Scan for the cell matching the given text and deliver its [x, y] coordinate at center. 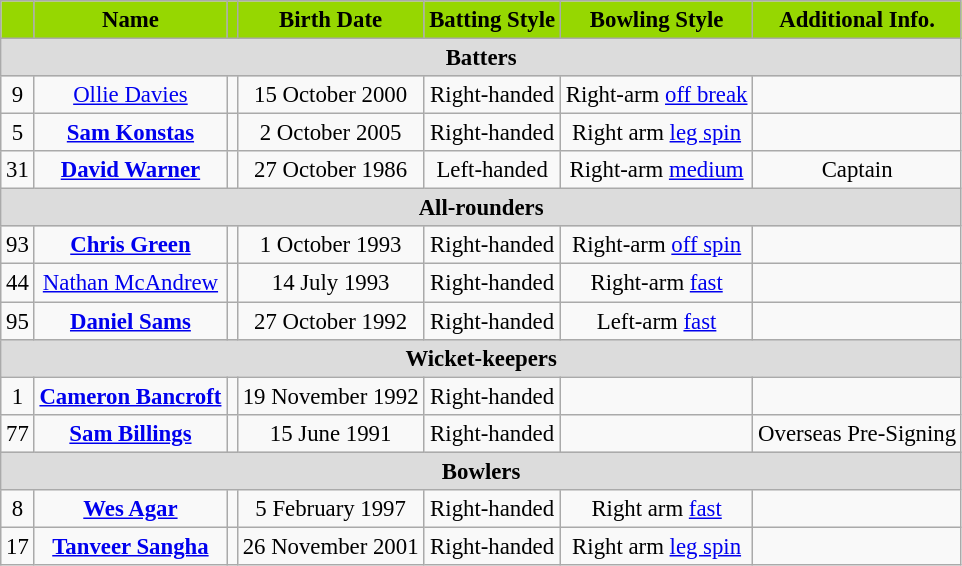
Name [130, 20]
95 [18, 321]
27 October 1992 [330, 321]
1 [18, 396]
77 [18, 433]
Nathan McAndrew [130, 283]
Overseas Pre-Signing [858, 433]
Captain [858, 170]
1 October 1993 [330, 245]
44 [18, 283]
Cameron Bancroft [130, 396]
Left-handed [492, 170]
Right-arm off break [656, 95]
9 [18, 95]
Right-arm medium [656, 170]
15 October 2000 [330, 95]
Daniel Sams [130, 321]
Right-arm fast [656, 283]
Birth Date [330, 20]
Additional Info. [858, 20]
Right-arm off spin [656, 245]
Ollie Davies [130, 95]
2 October 2005 [330, 133]
19 November 1992 [330, 396]
15 June 1991 [330, 433]
All-rounders [482, 208]
8 [18, 509]
Tanveer Sangha [130, 546]
Sam Billings [130, 433]
Batters [482, 58]
Bowling Style [656, 20]
5 February 1997 [330, 509]
Batting Style [492, 20]
17 [18, 546]
93 [18, 245]
Sam Konstas [130, 133]
Chris Green [130, 245]
31 [18, 170]
Right arm fast [656, 509]
David Warner [130, 170]
Bowlers [482, 471]
27 October 1986 [330, 170]
26 November 2001 [330, 546]
5 [18, 133]
14 July 1993 [330, 283]
Wicket-keepers [482, 358]
Wes Agar [130, 509]
Left-arm fast [656, 321]
